Provide the [X, Y] coordinate of the cell's center where the given text is located.  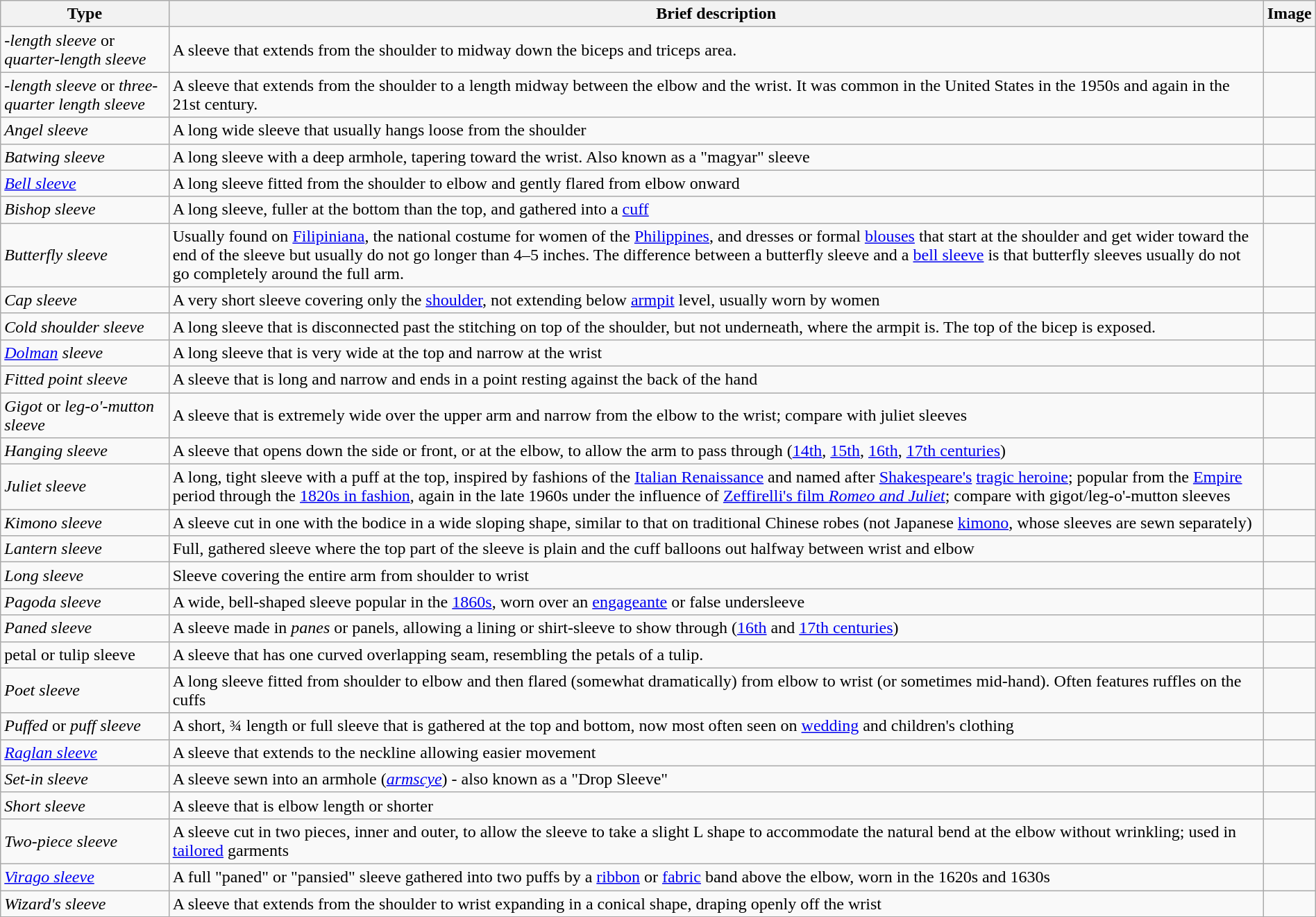
Raglan sleeve [85, 752]
A long sleeve that is very wide at the top and narrow at the wrist [716, 353]
Type [85, 14]
Puffed or puff sleeve [85, 726]
Bell sleeve [85, 183]
Short sleeve [85, 805]
Kimono sleeve [85, 523]
Sleeve covering the entire arm from shoulder to wrist [716, 575]
-length sleeve or three-quarter length sleeve [85, 94]
A sleeve that extends from the shoulder to wrist expanding in a conical shape, draping openly off the wrist [716, 903]
A long wide sleeve that usually hangs loose from the shoulder [716, 131]
Angel sleeve [85, 131]
Butterfly sleeve [85, 255]
A sleeve that is extremely wide over the upper arm and narrow from the elbow to the wrist; compare with juliet sleeves [716, 415]
Batwing sleeve [85, 157]
A sleeve that extends from the shoulder to midway down the biceps and triceps area. [716, 50]
Wizard's sleeve [85, 903]
A long sleeve, fuller at the bottom than the top, and gathered into a cuff [716, 210]
A wide, bell-shaped sleeve popular in the 1860s, worn over an engageante or false undersleeve [716, 602]
Brief description [716, 14]
A full "paned" or "pansied" sleeve gathered into two puffs by a ribbon or fabric band above the elbow, worn in the 1620s and 1630s [716, 877]
Hanging sleeve [85, 451]
Juliet sleeve [85, 487]
A sleeve made in panes or panels, allowing a lining or shirt-sleeve to show through (16th and 17th centuries) [716, 628]
A long sleeve fitted from the shoulder to elbow and gently flared from elbow onward [716, 183]
Paned sleeve [85, 628]
A sleeve that has one curved overlapping seam, resembling the petals of a tulip. [716, 655]
Virago sleeve [85, 877]
-length sleeve or quarter-length sleeve [85, 50]
Full, gathered sleeve where the top part of the sleeve is plain and the cuff balloons out halfway between wrist and elbow [716, 549]
Pagoda sleeve [85, 602]
Two-piece sleeve [85, 841]
Cap sleeve [85, 300]
A very short sleeve covering only the shoulder, not extending below armpit level, usually worn by women [716, 300]
Dolman sleeve [85, 353]
A sleeve that opens down the side or front, or at the elbow, to allow the arm to pass through (14th, 15th, 16th, 17th centuries) [716, 451]
Set-in sleeve [85, 779]
A short, ¾ length or full sleeve that is gathered at the top and bottom, now most often seen on wedding and children's clothing [716, 726]
Bishop sleeve [85, 210]
A sleeve sewn into an armhole (armscye) - also known as a "Drop Sleeve" [716, 779]
Lantern sleeve [85, 549]
Fitted point sleeve [85, 379]
Gigot or leg-o'-mutton sleeve [85, 415]
A sleeve that is elbow length or shorter [716, 805]
Cold shoulder sleeve [85, 326]
Image [1290, 14]
Poet sleeve [85, 690]
petal or tulip sleeve [85, 655]
A sleeve that extends to the neckline allowing easier movement [716, 752]
Long sleeve [85, 575]
A sleeve that is long and narrow and ends in a point resting against the back of the hand [716, 379]
A long sleeve with a deep armhole, tapering toward the wrist. Also known as a "magyar" sleeve [716, 157]
